Determine the (X, Y) coordinate at the center of the cell enclosing the given text.  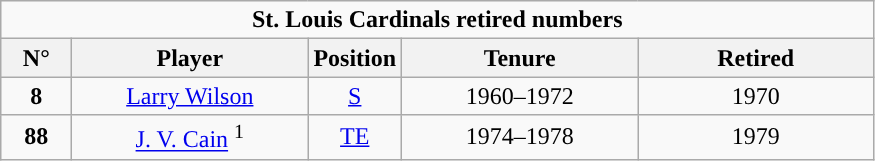
Larry Wilson (190, 96)
1970 (756, 96)
1979 (756, 138)
1974–1978 (520, 138)
S (355, 96)
Tenure (520, 58)
N° (36, 58)
St. Louis Cardinals retired numbers (438, 20)
J. V. Cain 1 (190, 138)
88 (36, 138)
8 (36, 96)
Retired (756, 58)
1960–1972 (520, 96)
TE (355, 138)
Position (355, 58)
Player (190, 58)
